Provide the [x, y] coordinate of the cell's center where the given text is located.  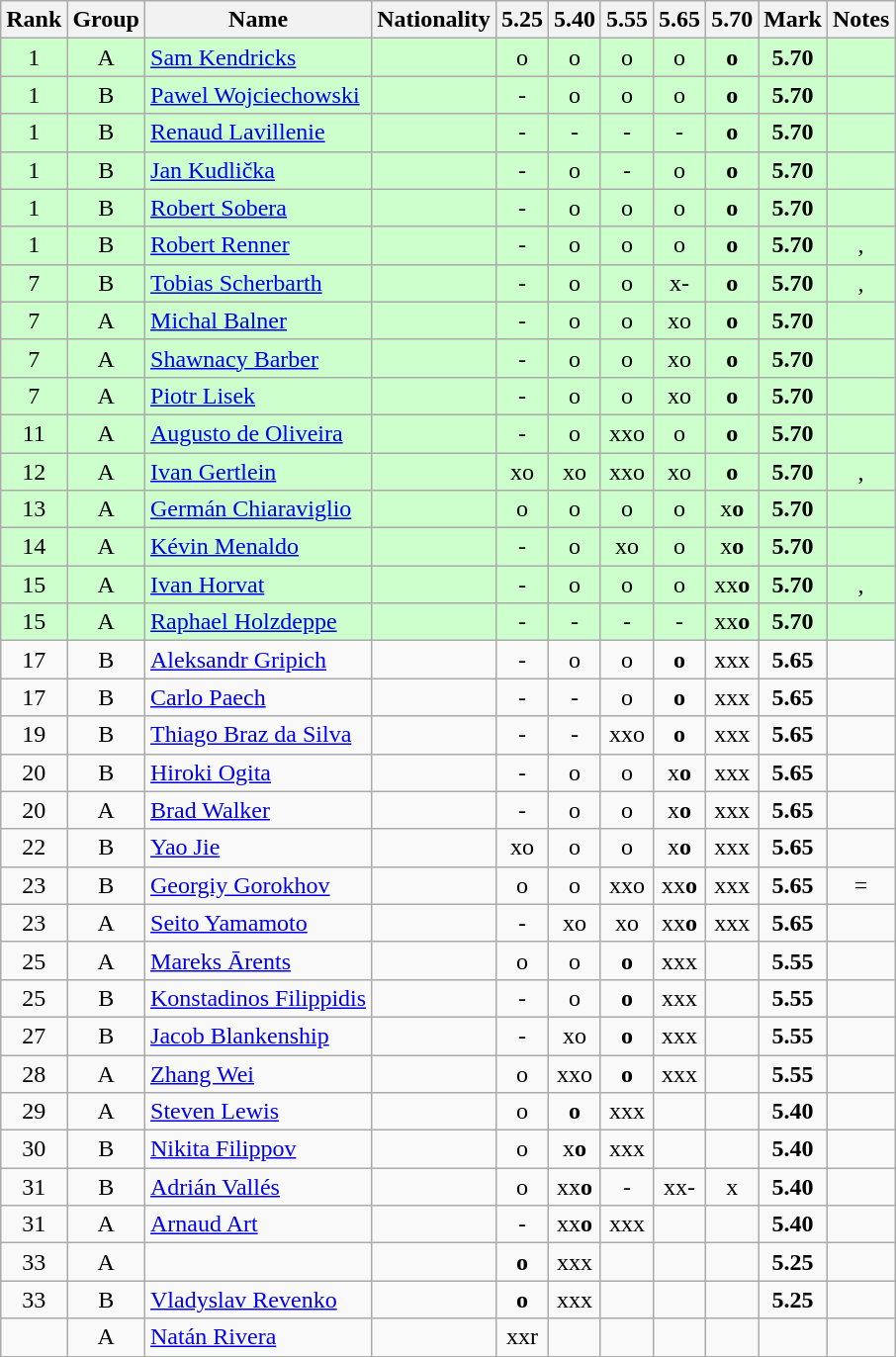
Kévin Menaldo [259, 547]
27 [34, 1036]
Name [259, 20]
Arnaud Art [259, 1224]
Brad Walker [259, 810]
Augusto de Oliveira [259, 433]
12 [34, 472]
Robert Renner [259, 245]
xxr [522, 1337]
Robert Sobera [259, 208]
Raphael Holzdeppe [259, 622]
Natán Rivera [259, 1337]
Ivan Horvat [259, 585]
Mareks Ārents [259, 960]
Zhang Wei [259, 1073]
Georgiy Gorokhov [259, 885]
Thiago Braz da Silva [259, 735]
Nationality [434, 20]
x- [680, 283]
Seito Yamamoto [259, 923]
Jan Kudlička [259, 170]
= [860, 885]
13 [34, 509]
11 [34, 433]
Tobias Scherbarth [259, 283]
Renaud Lavillenie [259, 133]
Hiroki Ogita [259, 772]
Adrián Vallés [259, 1187]
Michal Balner [259, 320]
Carlo Paech [259, 697]
xx- [680, 1187]
Group [107, 20]
x [732, 1187]
Steven Lewis [259, 1112]
Aleksandr Gripich [259, 660]
Vladyslav Revenko [259, 1300]
28 [34, 1073]
Shawnacy Barber [259, 358]
30 [34, 1149]
Piotr Lisek [259, 396]
Pawel Wojciechowski [259, 95]
Jacob Blankenship [259, 1036]
Notes [860, 20]
22 [34, 848]
Germán Chiaraviglio [259, 509]
Rank [34, 20]
Sam Kendricks [259, 57]
Nikita Filippov [259, 1149]
Mark [793, 20]
Ivan Gertlein [259, 472]
Konstadinos Filippidis [259, 998]
14 [34, 547]
29 [34, 1112]
19 [34, 735]
Yao Jie [259, 848]
